Search for the cell housing the specified text and yield its [x, y] center coordinate. 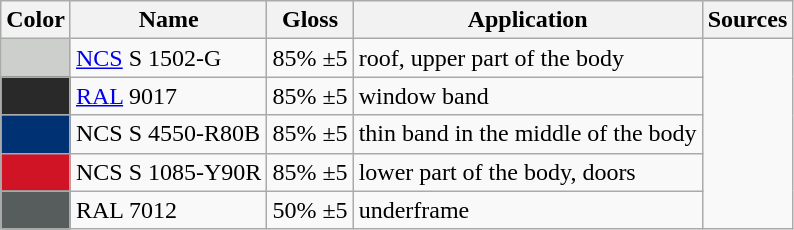
NCS S 1502-G [168, 58]
roof, upper part of the body [528, 58]
Name [168, 20]
lower part of the body, doors [528, 172]
RAL 7012 [168, 210]
underframe [528, 210]
NCS S 4550-R80B [168, 134]
Application [528, 20]
50% ±5 [310, 210]
Sources [748, 20]
window band [528, 96]
thin band in the middle of the body [528, 134]
RAL 9017 [168, 96]
NCS S 1085-Y90R [168, 172]
Gloss [310, 20]
Color [36, 20]
